Return [X, Y] of the center of cell containing provided text 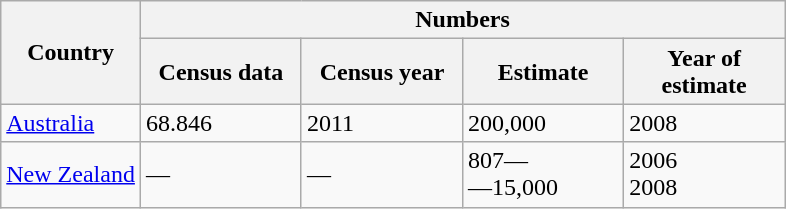
New Zealand [71, 174]
Numbers [462, 20]
2011 [382, 123]
807——15,000 [544, 174]
Year of estimate [704, 72]
20062008 [704, 174]
68.846 [220, 123]
2008 [704, 123]
Census year [382, 72]
200,000 [544, 123]
Country [71, 52]
Census data [220, 72]
Estimate [544, 72]
Australia [71, 123]
